Provide the [x, y] coordinate of the cell's center where the given text is located.  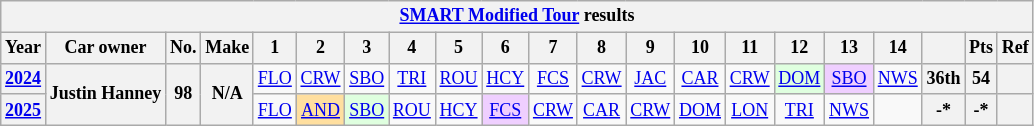
98 [184, 94]
No. [184, 48]
9 [650, 48]
Year [24, 48]
54 [982, 78]
36th [944, 78]
2 [320, 48]
11 [750, 48]
7 [554, 48]
8 [602, 48]
1 [274, 48]
6 [506, 48]
AND [320, 110]
10 [700, 48]
13 [850, 48]
N/A [228, 94]
Make [228, 48]
Pts [982, 48]
12 [800, 48]
SMART Modified Tour results [517, 16]
Car owner [105, 48]
2025 [24, 110]
JAC [650, 78]
Justin Hanney [105, 94]
2024 [24, 78]
14 [898, 48]
Ref [1015, 48]
5 [458, 48]
LON [750, 110]
4 [412, 48]
3 [367, 48]
